Output the (X, Y) coordinate of the center of the cell containing the given text.  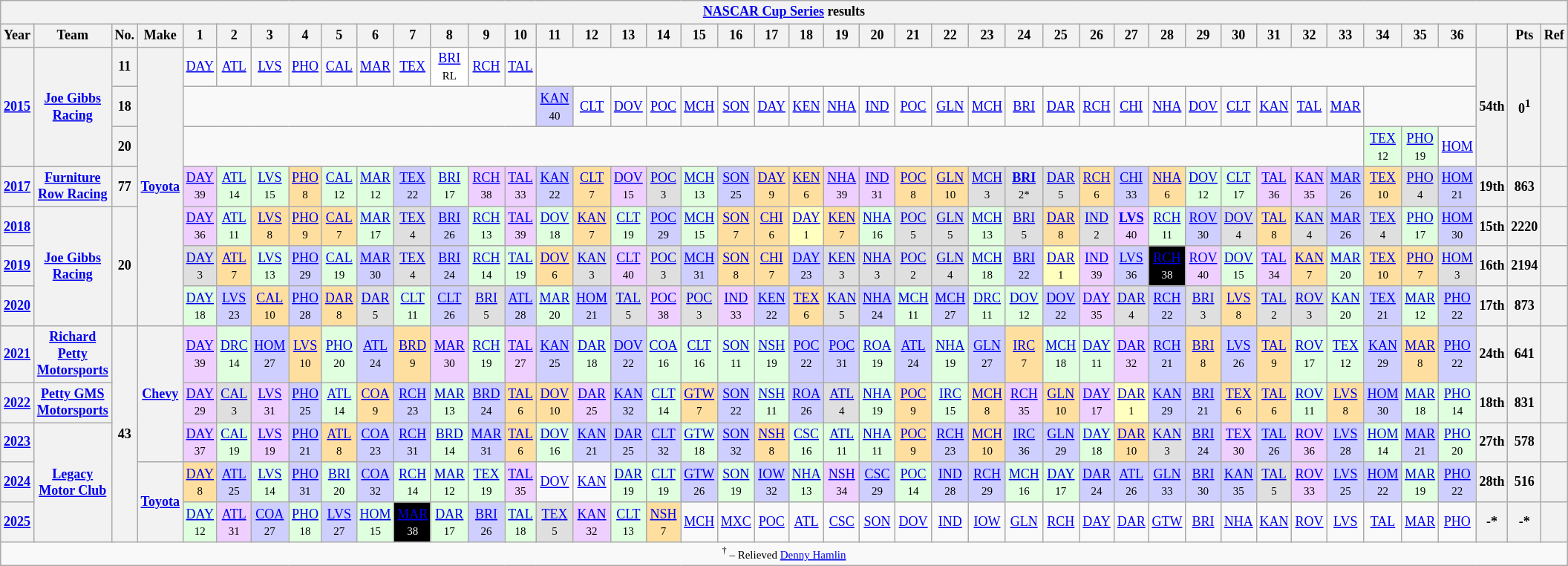
KAN40 (555, 107)
PHO31 (306, 482)
ROV17 (1310, 354)
Pts (1525, 36)
MAR21 (1420, 443)
RCH22 (1167, 306)
ROA26 (806, 403)
ATL25 (234, 482)
IOW (987, 522)
10 (520, 36)
MCH31 (699, 266)
COA27 (270, 522)
TAL33 (520, 186)
BRI3 (1203, 306)
ATL7 (234, 266)
01 (1525, 107)
NSH34 (842, 482)
Chevy (160, 394)
TAL2 (1274, 306)
CHI7 (771, 266)
LVS14 (270, 482)
IRC7 (1024, 354)
POC14 (913, 482)
LVS27 (339, 522)
BRI22 (1024, 266)
HOM3 (1457, 266)
2017 (18, 186)
DRC11 (987, 306)
MAR17 (376, 227)
30 (1238, 36)
NHA24 (878, 306)
NHA13 (806, 482)
TEX22 (413, 186)
2220 (1525, 227)
2015 (18, 107)
MCH10 (987, 443)
NASCAR Cup Series results (784, 12)
516 (1525, 482)
CLT13 (628, 522)
COA23 (376, 443)
Make (160, 36)
CAL7 (339, 227)
NHA3 (878, 266)
PHO18 (306, 522)
BRI20 (339, 482)
DAY23 (806, 266)
DAY11 (1097, 354)
NHA39 (842, 186)
19 (842, 36)
DAR19 (628, 482)
BRI8 (1203, 354)
33 (1345, 36)
HOM27 (270, 354)
578 (1525, 443)
MXC (736, 522)
POC5 (913, 227)
LVS31 (270, 403)
5 (339, 36)
26 (1097, 36)
2022 (18, 403)
24 (1024, 36)
IRC36 (1024, 443)
CSC16 (806, 443)
IND31 (878, 186)
MCH8 (987, 403)
Petty GMS Motorsports (73, 403)
TEX21 (1382, 306)
POC22 (806, 354)
DAR17 (449, 522)
CAL (339, 67)
LVS28 (1345, 443)
MAR19 (1420, 482)
KAN4 (1310, 227)
DAY35 (1097, 306)
TAL39 (520, 227)
ROV3 (1310, 306)
PHO17 (1420, 227)
TEX (413, 67)
KEN22 (771, 306)
43 (125, 434)
BRI2* (1024, 186)
13 (628, 36)
25 (1061, 36)
SON32 (736, 443)
CAL12 (339, 186)
ROV36 (1310, 443)
BRI21 (1203, 403)
CLT40 (628, 266)
KEN3 (842, 266)
KAN25 (555, 354)
TAL27 (520, 354)
IND33 (736, 306)
BRD9 (413, 354)
DOV16 (555, 443)
KAN22 (555, 186)
8 (449, 36)
15th (1492, 227)
IND2 (1097, 227)
RCH29 (987, 482)
CHI33 (1131, 186)
36 (1457, 36)
54th (1492, 107)
SON7 (736, 227)
LVS13 (270, 266)
SON19 (736, 482)
RCH6 (1097, 186)
TAL36 (1274, 186)
77 (125, 186)
831 (1525, 403)
KAN20 (1345, 306)
ATL4 (842, 403)
POC29 (664, 227)
GTW18 (699, 443)
GTW (1167, 522)
TAL26 (1274, 443)
TAL8 (1274, 227)
4 (306, 36)
28th (1492, 482)
31 (1274, 36)
RCH31 (413, 443)
MCH16 (1024, 482)
ATL8 (339, 443)
DOV6 (555, 266)
22 (950, 36)
641 (1525, 354)
PHO29 (306, 266)
17 (771, 36)
GLN29 (1061, 443)
12 (592, 36)
24th (1492, 354)
TAL18 (520, 522)
ATL28 (520, 306)
PHO14 (1457, 403)
POC38 (664, 306)
PHO4 (1420, 186)
RCH11 (1167, 227)
21 (913, 36)
LVS15 (270, 186)
DOV18 (555, 227)
KEN6 (806, 186)
MAR13 (449, 403)
TAL34 (1274, 266)
HOM (1457, 146)
17th (1492, 306)
COA32 (376, 482)
GTW7 (699, 403)
863 (1525, 186)
HOM14 (1382, 443)
18th (1492, 403)
SON8 (736, 266)
PHO7 (1420, 266)
29 (1203, 36)
27 (1131, 36)
CLT16 (699, 354)
PHO21 (306, 443)
15 (699, 36)
IND39 (1097, 266)
NHA16 (878, 227)
MCH27 (950, 306)
2019 (18, 266)
BRD14 (449, 443)
DAY37 (200, 443)
LVS19 (270, 443)
MCH3 (987, 186)
9 (486, 36)
PHO19 (1420, 146)
DAR32 (1131, 354)
DAY29 (200, 403)
DOV10 (555, 403)
MAR31 (486, 443)
2020 (18, 306)
TEX30 (1238, 443)
HOM15 (376, 522)
ROV (1310, 522)
ROA19 (878, 354)
TEX19 (486, 482)
CAL10 (270, 306)
CLT17 (1238, 186)
PHO25 (306, 403)
CLT14 (664, 403)
RCH35 (1024, 403)
2025 (18, 522)
DAY1 (806, 227)
CLT32 (664, 443)
SON11 (736, 354)
LVS25 (1345, 482)
ATL31 (234, 522)
RCH13 (486, 227)
Ref (1555, 36)
LVS36 (1131, 266)
16 (736, 36)
ROV33 (1310, 482)
19th (1492, 186)
DAY36 (200, 227)
RCH19 (486, 354)
DAR4 (1131, 306)
GLN4 (950, 266)
NHA6 (1167, 186)
35 (1420, 36)
28 (1167, 36)
TAL19 (520, 266)
NSH8 (771, 443)
MCH15 (699, 227)
DAY3 (200, 266)
34 (1382, 36)
LVS10 (306, 354)
BRIRL (449, 67)
GLN27 (987, 354)
NHA11 (878, 443)
LVS26 (1238, 354)
DRC14 (234, 354)
POC31 (842, 354)
873 (1525, 306)
TAL35 (520, 482)
TAL9 (1274, 354)
† – Relieved Denny Hamlin (784, 554)
GTW26 (699, 482)
DAY9 (771, 186)
SON22 (736, 403)
2023 (18, 443)
ROV11 (1310, 403)
23 (987, 36)
2024 (18, 482)
POC8 (913, 186)
POC2 (913, 266)
1 (200, 36)
7 (413, 36)
ATL26 (1131, 482)
NSH7 (664, 522)
CLT26 (449, 306)
NSH19 (771, 354)
DAR24 (1097, 482)
BRI17 (449, 186)
PHO8 (306, 186)
BRD24 (486, 403)
No. (125, 36)
KEN (806, 107)
TEX5 (555, 522)
3 (270, 36)
SON25 (736, 186)
6 (376, 36)
32 (1310, 36)
ROV30 (1203, 227)
KAN5 (842, 306)
RCH21 (1167, 354)
COA9 (376, 403)
LVS40 (1131, 227)
2021 (18, 354)
IRC15 (950, 403)
CSC29 (878, 482)
16th (1492, 266)
14 (664, 36)
ROV40 (1203, 266)
GLN5 (950, 227)
DOV4 (1238, 227)
Richard Petty Motorsports (73, 354)
BRI30 (1203, 482)
Furniture Row Racing (73, 186)
GLN33 (1167, 482)
DAY12 (200, 522)
KAN21 (592, 443)
CHI6 (771, 227)
Team (73, 36)
MAR38 (413, 522)
CHI (1131, 107)
IND28 (950, 482)
PHO28 (306, 306)
LVS23 (234, 306)
MCH11 (913, 306)
PHO9 (306, 227)
27th (1492, 443)
NSH11 (771, 403)
DAR10 (1131, 443)
KEN7 (842, 227)
2018 (18, 227)
DAR18 (592, 354)
IOW32 (771, 482)
CSC (842, 522)
CAL3 (234, 403)
MAR18 (1420, 403)
CLT7 (592, 186)
2194 (1525, 266)
COA16 (664, 354)
HOM22 (1382, 482)
Year (18, 36)
Legacy Motor Club (73, 483)
MAR8 (1420, 354)
2 (234, 36)
CLT11 (413, 306)
DAY8 (200, 482)
